Locate the cell with the specified text and output its (x, y) center coordinate. 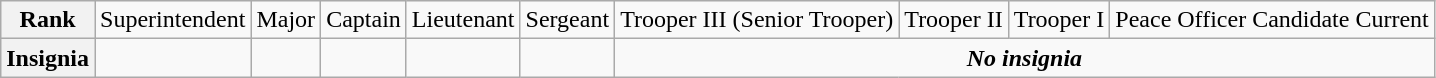
Major (286, 20)
Rank (48, 20)
Sergeant (568, 20)
No insignia (1025, 58)
Captain (364, 20)
Peace Officer Candidate Current (1272, 20)
Trooper I (1059, 20)
Trooper III (Senior Trooper) (757, 20)
Superintendent (173, 20)
Trooper II (954, 20)
Insignia (48, 58)
Lieutenant (463, 20)
